Scan for the cell matching the given text and deliver its [X, Y] coordinate at center. 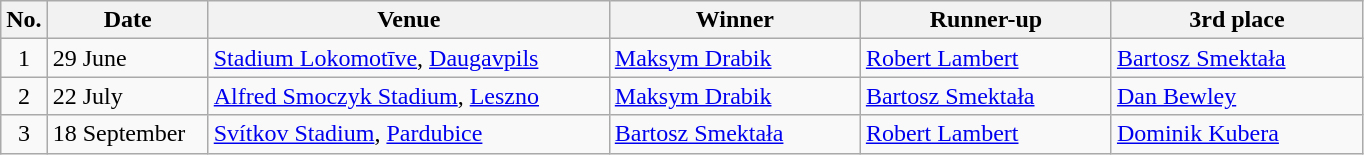
1 [24, 58]
Dominik Kubera [1236, 134]
No. [24, 20]
22 July [128, 96]
Winner [734, 20]
3 [24, 134]
29 June [128, 58]
Svítkov Stadium, Pardubice [408, 134]
Venue [408, 20]
Runner-up [986, 20]
18 September [128, 134]
Dan Bewley [1236, 96]
Date [128, 20]
2 [24, 96]
3rd place [1236, 20]
Stadium Lokomotīve, Daugavpils [408, 58]
Alfred Smoczyk Stadium, Leszno [408, 96]
